Scan for the cell matching the given text and deliver its (x, y) coordinate at center. 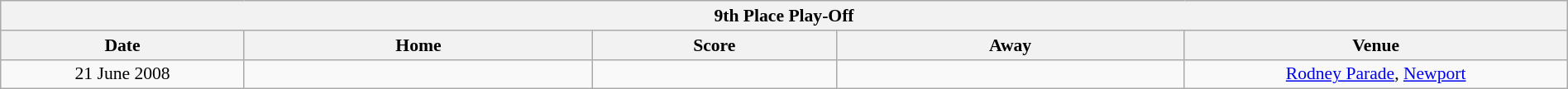
Venue (1376, 45)
Away (1011, 45)
9th Place Play-Off (784, 16)
Rodney Parade, Newport (1376, 74)
Date (122, 45)
Score (715, 45)
Home (418, 45)
21 June 2008 (122, 74)
